Return the [x, y] coordinate for the center point of the cell that contains the specified text.  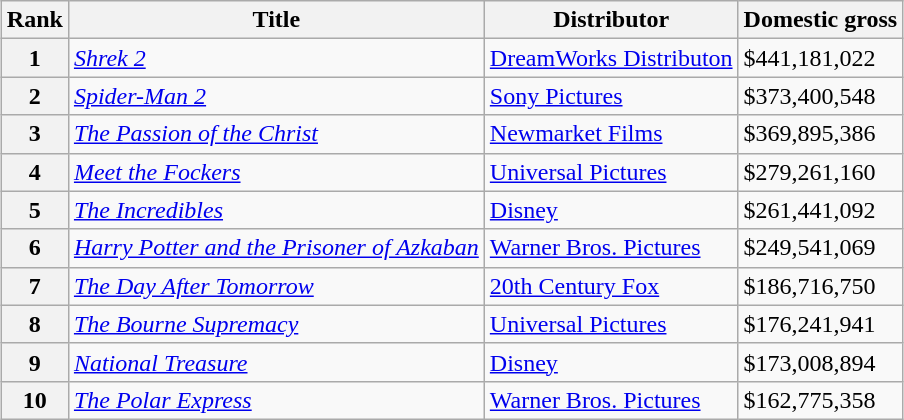
Meet the Fockers [276, 172]
DreamWorks Distributon [611, 58]
Shrek 2 [276, 58]
$186,716,750 [820, 286]
7 [34, 286]
National Treasure [276, 362]
$261,441,092 [820, 210]
$162,775,358 [820, 400]
10 [34, 400]
$176,241,941 [820, 324]
Harry Potter and the Prisoner of Azkaban [276, 248]
$249,541,069 [820, 248]
The Passion of the Christ [276, 134]
9 [34, 362]
$279,261,160 [820, 172]
Rank [34, 20]
1 [34, 58]
The Bourne Supremacy [276, 324]
Distributor [611, 20]
4 [34, 172]
Title [276, 20]
The Day After Tomorrow [276, 286]
$373,400,548 [820, 96]
$369,895,386 [820, 134]
5 [34, 210]
The Polar Express [276, 400]
$441,181,022 [820, 58]
20th Century Fox [611, 286]
Spider-Man 2 [276, 96]
Domestic gross [820, 20]
3 [34, 134]
$173,008,894 [820, 362]
Sony Pictures [611, 96]
8 [34, 324]
2 [34, 96]
The Incredibles [276, 210]
6 [34, 248]
Newmarket Films [611, 134]
